Locate the cell with the specified text and output its (x, y) center coordinate. 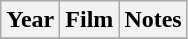
Year (30, 20)
Film (90, 20)
Notes (153, 20)
